Capture the cell that displays the provided text and extract its (X, Y) central coordinate. 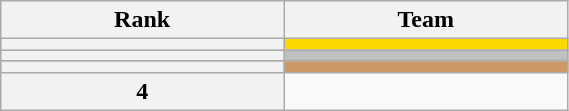
Team (426, 20)
4 (142, 91)
Rank (142, 20)
